Identify which cell holds the provided text, then report its [x, y] central coordinate. 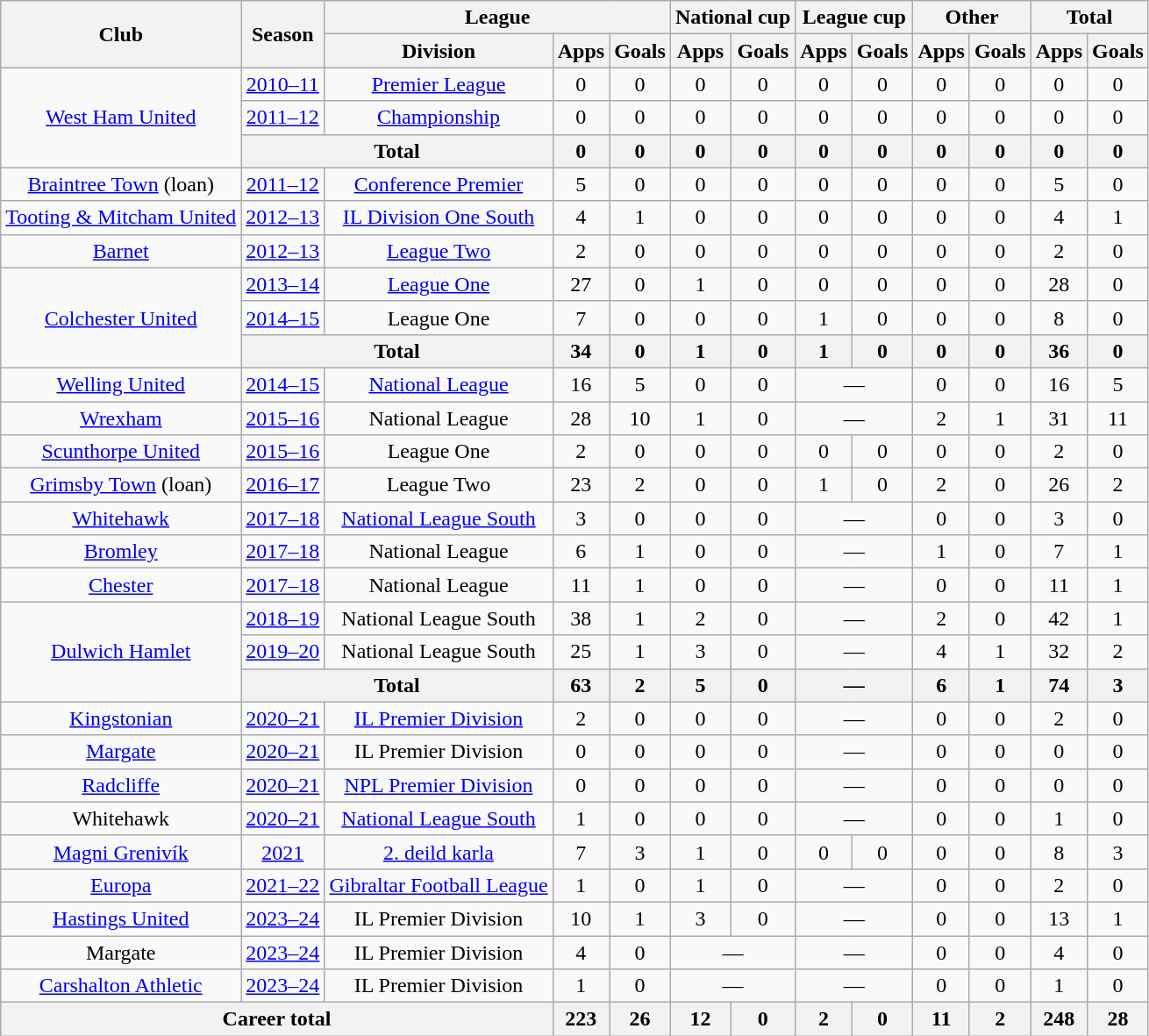
23 [581, 485]
West Ham United [121, 118]
Bromley [121, 552]
Wrexham [121, 418]
42 [1059, 618]
Colchester United [121, 318]
2018–19 [282, 618]
2013–14 [282, 284]
League cup [854, 18]
Career total [277, 1019]
Other [972, 18]
223 [581, 1019]
Radcliffe [121, 785]
Braintree Town (loan) [121, 184]
Club [121, 34]
32 [1059, 652]
25 [581, 652]
63 [581, 685]
Kingstonian [121, 718]
34 [581, 351]
Carshalton Athletic [121, 986]
2016–17 [282, 485]
13 [1059, 918]
National cup [732, 18]
2019–20 [282, 652]
74 [1059, 685]
Dulwich Hamlet [121, 652]
2021 [282, 852]
Premier League [439, 84]
NPL Premier Division [439, 785]
Europa [121, 885]
League [497, 18]
12 [700, 1019]
27 [581, 284]
2010–11 [282, 84]
38 [581, 618]
Barnet [121, 251]
Grimsby Town (loan) [121, 485]
Conference Premier [439, 184]
Championship [439, 118]
31 [1059, 418]
2. deild karla [439, 852]
Tooting & Mitcham United [121, 218]
Gibraltar Football League [439, 885]
Welling United [121, 384]
Magni Grenivík [121, 852]
Division [439, 51]
Hastings United [121, 918]
Chester [121, 585]
2021–22 [282, 885]
IL Division One South [439, 218]
Season [282, 34]
248 [1059, 1019]
Scunthorpe United [121, 452]
36 [1059, 351]
